Capture the cell that displays the provided text and extract its [x, y] central coordinate. 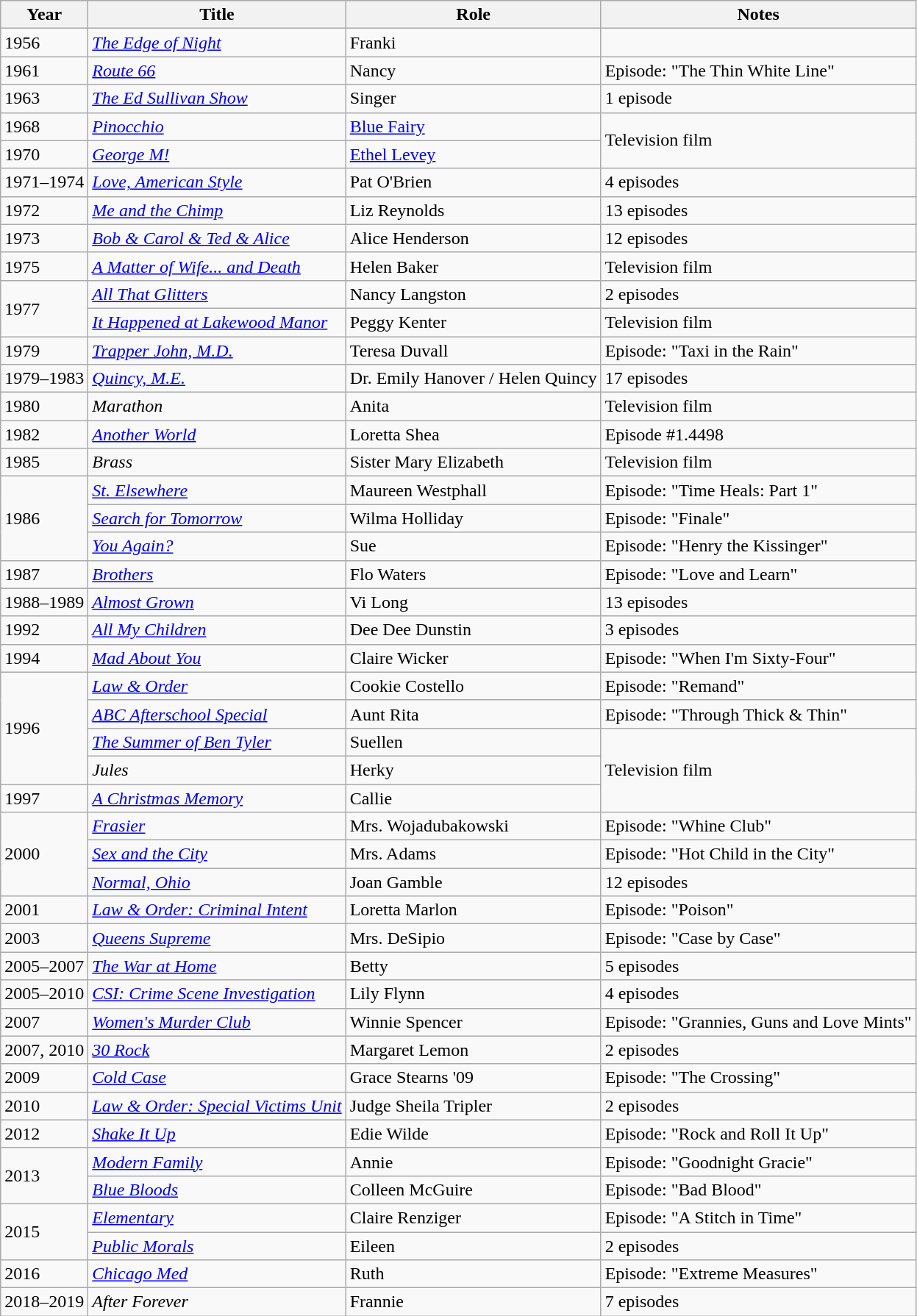
1979–1983 [44, 379]
Episode: "When I'm Sixty-Four" [758, 658]
Jules [217, 770]
Dr. Emily Hanover / Helen Quincy [474, 379]
30 Rock [217, 1050]
Episode: "Whine Club" [758, 826]
ABC Afterschool Special [217, 714]
Episode: "Taxi in the Rain" [758, 351]
Quincy, M.E. [217, 379]
1992 [44, 630]
Episode: "Goodnight Gracie" [758, 1162]
Annie [474, 1162]
Cold Case [217, 1078]
The Summer of Ben Tyler [217, 742]
Blue Bloods [217, 1190]
Ethel Levey [474, 154]
Episode: "The Thin White Line" [758, 71]
Sex and the City [217, 854]
Cookie Costello [474, 686]
2018–2019 [44, 1302]
Suellen [474, 742]
Loretta Marlon [474, 910]
A Christmas Memory [217, 798]
Vi Long [474, 602]
Episode: "Through Thick & Thin" [758, 714]
The Edge of Night [217, 43]
Episode: "Grannies, Guns and Love Mints" [758, 1022]
CSI: Crime Scene Investigation [217, 994]
2012 [44, 1134]
The War at Home [217, 966]
Joan Gamble [474, 882]
1956 [44, 43]
Almost Grown [217, 602]
Liz Reynolds [474, 210]
1975 [44, 266]
Love, American Style [217, 182]
Me and the Chimp [217, 210]
Sister Mary Elizabeth [474, 462]
Role [474, 15]
Peggy Kenter [474, 322]
Alice Henderson [474, 238]
2005–2010 [44, 994]
Episode: "A Stitch in Time" [758, 1217]
2010 [44, 1106]
St. Elsewhere [217, 490]
Brothers [217, 574]
Claire Renziger [474, 1217]
Mrs. Adams [474, 854]
Wilma Holliday [474, 518]
1968 [44, 126]
Episode: "Poison" [758, 910]
2009 [44, 1078]
1982 [44, 435]
1977 [44, 308]
Year [44, 15]
Episode: "Time Heals: Part 1" [758, 490]
2003 [44, 938]
Loretta Shea [474, 435]
Episode: "Rock and Roll It Up" [758, 1134]
Herky [474, 770]
Nancy [474, 71]
Marathon [217, 407]
The Ed Sullivan Show [217, 99]
You Again? [217, 546]
Mrs. Wojadubakowski [474, 826]
Nancy Langston [474, 294]
1 episode [758, 99]
17 episodes [758, 379]
Maureen Westphall [474, 490]
George M! [217, 154]
Title [217, 15]
2015 [44, 1231]
Episode: "Love and Learn" [758, 574]
Mrs. DeSipio [474, 938]
2016 [44, 1274]
Lily Flynn [474, 994]
Episode: "Extreme Measures" [758, 1274]
Teresa Duvall [474, 351]
All My Children [217, 630]
Aunt Rita [474, 714]
1994 [44, 658]
All That Glitters [217, 294]
Bob & Carol & Ted & Alice [217, 238]
Frasier [217, 826]
Colleen McGuire [474, 1190]
Brass [217, 462]
Episode: "Bad Blood" [758, 1190]
1973 [44, 238]
Pinocchio [217, 126]
Callie [474, 798]
2000 [44, 854]
1986 [44, 518]
Notes [758, 15]
Episode: "Finale" [758, 518]
Betty [474, 966]
Episode #1.4498 [758, 435]
Margaret Lemon [474, 1050]
Episode: "The Crossing" [758, 1078]
Episode: "Henry the Kissinger" [758, 546]
Modern Family [217, 1162]
5 episodes [758, 966]
Another World [217, 435]
Flo Waters [474, 574]
Blue Fairy [474, 126]
Franki [474, 43]
Normal, Ohio [217, 882]
1980 [44, 407]
2007 [44, 1022]
Queens Supreme [217, 938]
1985 [44, 462]
Episode: "Remand" [758, 686]
Trapper John, M.D. [217, 351]
7 episodes [758, 1302]
After Forever [217, 1302]
Mad About You [217, 658]
3 episodes [758, 630]
Search for Tomorrow [217, 518]
Grace Stearns '09 [474, 1078]
2005–2007 [44, 966]
Ruth [474, 1274]
1970 [44, 154]
Sue [474, 546]
Pat O'Brien [474, 182]
Edie Wilde [474, 1134]
Episode: "Case by Case" [758, 938]
1971–1974 [44, 182]
2013 [44, 1176]
Dee Dee Dunstin [474, 630]
Route 66 [217, 71]
Anita [474, 407]
1961 [44, 71]
Shake It Up [217, 1134]
2001 [44, 910]
Winnie Spencer [474, 1022]
Law & Order [217, 686]
It Happened at Lakewood Manor [217, 322]
Law & Order: Criminal Intent [217, 910]
1972 [44, 210]
Frannie [474, 1302]
Episode: "Hot Child in the City" [758, 854]
1996 [44, 728]
Judge Sheila Tripler [474, 1106]
Eileen [474, 1246]
Law & Order: Special Victims Unit [217, 1106]
1988–1989 [44, 602]
1979 [44, 351]
2007, 2010 [44, 1050]
Chicago Med [217, 1274]
1997 [44, 798]
Women's Murder Club [217, 1022]
1963 [44, 99]
Singer [474, 99]
Elementary [217, 1217]
Claire Wicker [474, 658]
Public Morals [217, 1246]
1987 [44, 574]
Helen Baker [474, 266]
A Matter of Wife... and Death [217, 266]
